Find where the given text appears and provide that cell's center as (X, Y) coordinate. 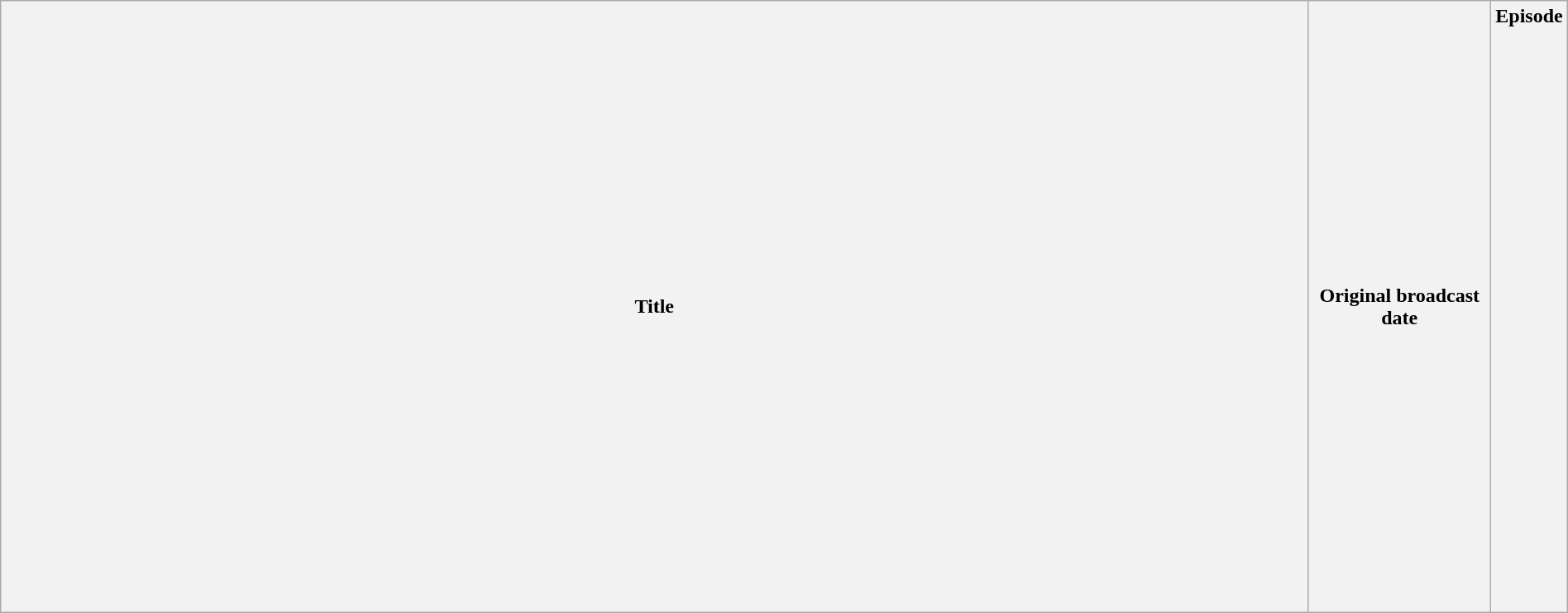
Original broadcast date (1399, 307)
Title (655, 307)
Episode (1529, 307)
